Return the (x, y) coordinate for the center point of the cell that contains the specified text.  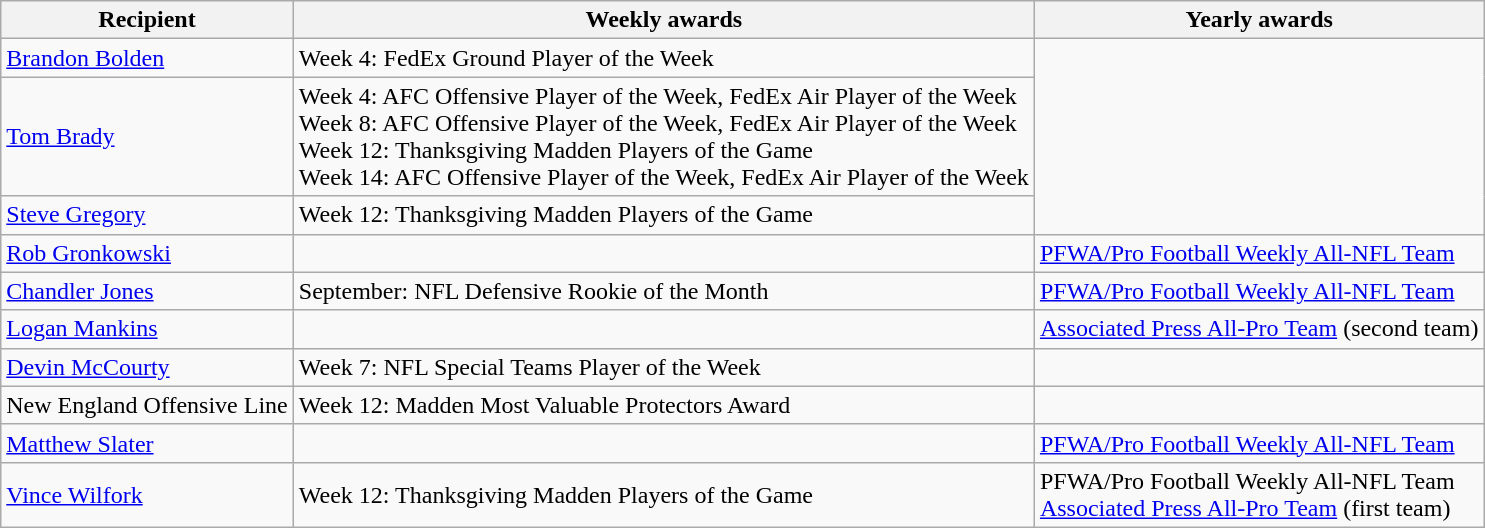
Devin McCourty (148, 367)
Chandler Jones (148, 291)
Associated Press All-Pro Team (second team) (1259, 329)
Logan Mankins (148, 329)
Brandon Bolden (148, 58)
Recipient (148, 20)
New England Offensive Line (148, 405)
Tom Brady (148, 136)
Week 12: Madden Most Valuable Protectors Award (664, 405)
Matthew Slater (148, 443)
September: NFL Defensive Rookie of the Month (664, 291)
Week 4: FedEx Ground Player of the Week (664, 58)
PFWA/Pro Football Weekly All-NFL TeamAssociated Press All-Pro Team (first team) (1259, 494)
Vince Wilfork (148, 494)
Weekly awards (664, 20)
Yearly awards (1259, 20)
Week 7: NFL Special Teams Player of the Week (664, 367)
Rob Gronkowski (148, 253)
Steve Gregory (148, 215)
